Return (X, Y) of the center of cell containing provided text 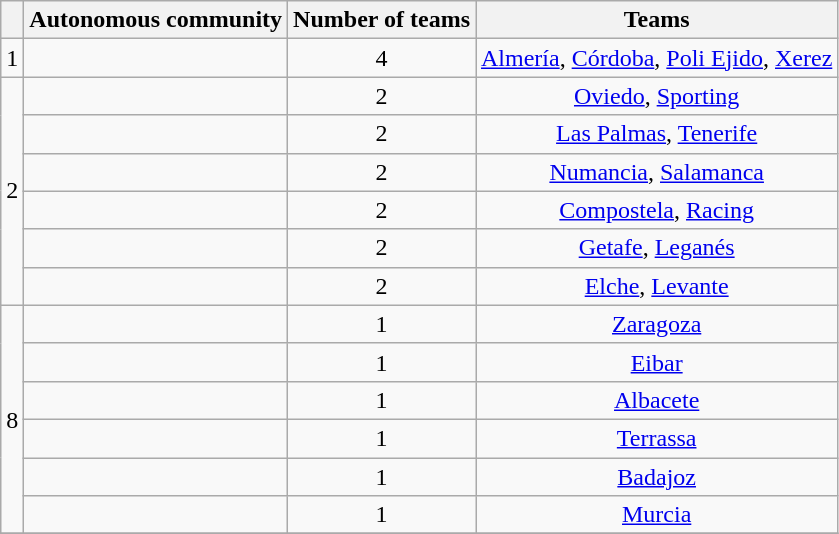
Numancia, Salamanca (657, 172)
Almería, Córdoba, Poli Ejido, Xerez (657, 58)
Eibar (657, 362)
Zaragoza (657, 324)
8 (12, 419)
Number of teams (382, 20)
Terrassa (657, 438)
Albacete (657, 400)
Las Palmas, Tenerife (657, 134)
Compostela, Racing (657, 210)
Autonomous community (156, 20)
Badajoz (657, 477)
Murcia (657, 515)
Getafe, Leganés (657, 248)
Teams (657, 20)
4 (382, 58)
Elche, Levante (657, 286)
Oviedo, Sporting (657, 96)
